For the text-containing cell, return its midpoint in [x, y] coordinate format. 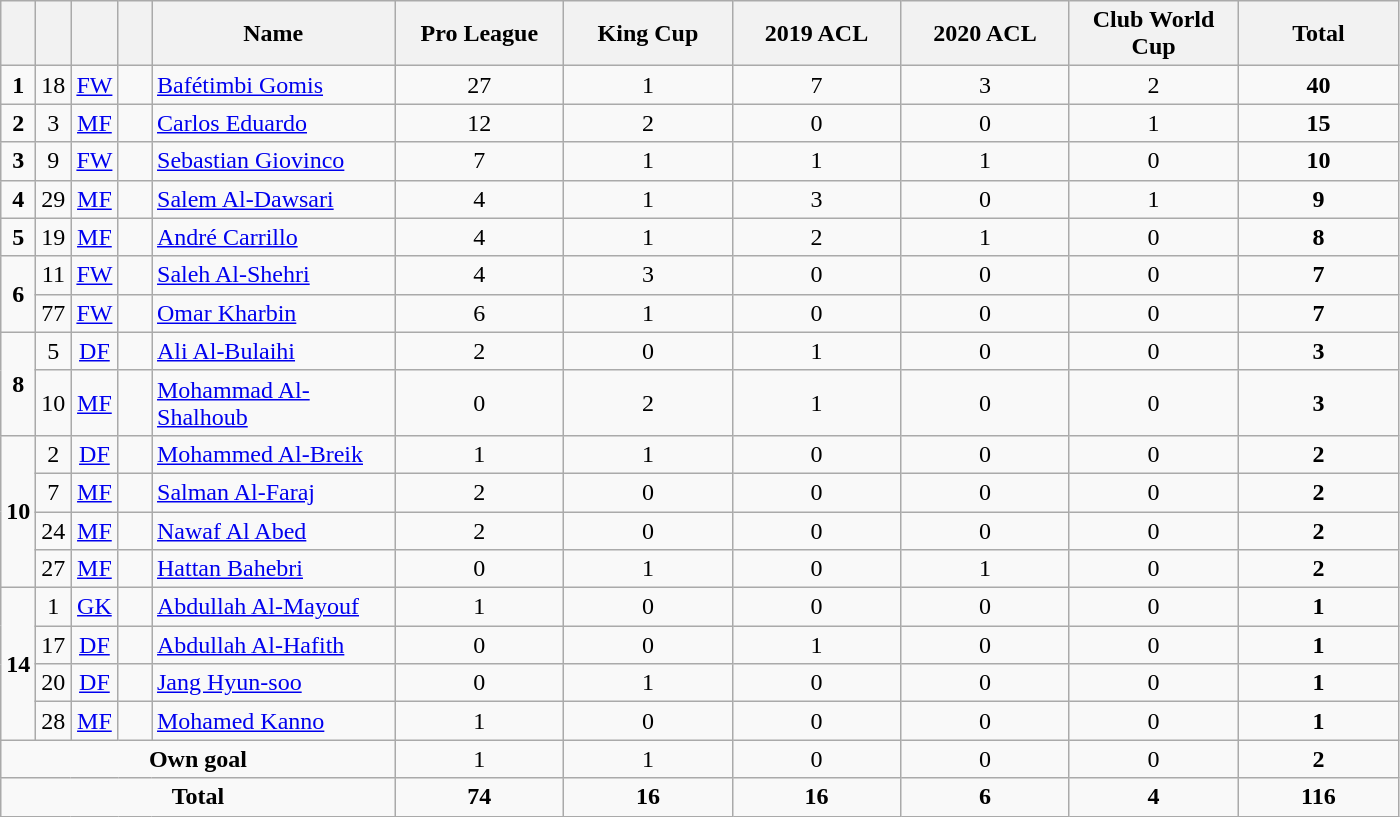
Nawaf Al Abed [274, 531]
Omar Kharbin [274, 313]
Sebastian Giovinco [274, 161]
116 [1318, 797]
Mohammed Al-Breik [274, 454]
15 [1318, 123]
Ali Al-Bulaihi [274, 351]
Own goal [198, 759]
24 [54, 531]
Hattan Bahebri [274, 569]
Pro League [480, 34]
77 [54, 313]
Jang Hyun-soo [274, 683]
King Cup [648, 34]
Mohamed Kanno [274, 721]
Name [274, 34]
Saleh Al-Shehri [274, 275]
2019 ACL [816, 34]
2020 ACL [986, 34]
André Carrillo [274, 237]
19 [54, 237]
Abdullah Al-Mayouf [274, 607]
18 [54, 85]
12 [480, 123]
74 [480, 797]
14 [18, 664]
GK [94, 607]
Salman Al-Faraj [274, 492]
28 [54, 721]
Bafétimbi Gomis [274, 85]
Salem Al-Dawsari [274, 199]
Club World Cup [1154, 34]
17 [54, 645]
20 [54, 683]
40 [1318, 85]
29 [54, 199]
Mohammad Al-Shalhoub [274, 402]
Abdullah Al-Hafith [274, 645]
Carlos Eduardo [274, 123]
11 [54, 275]
